Return the (X, Y) coordinate for the center point of the cell that contains the specified text.  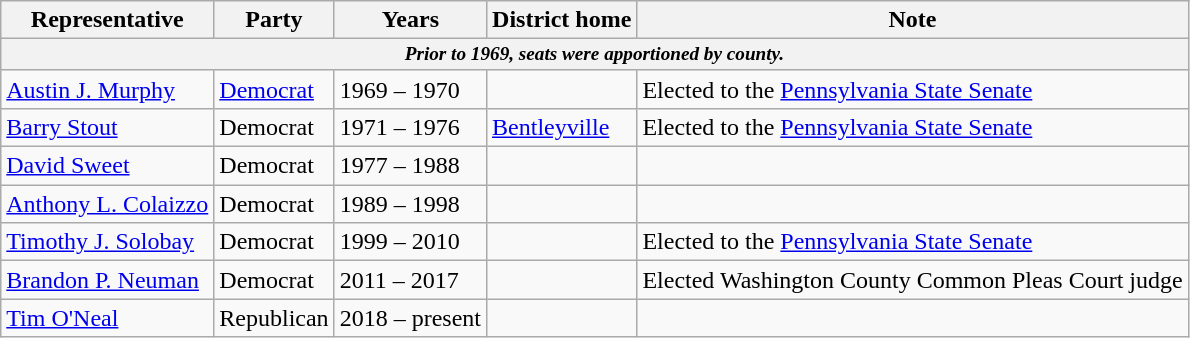
Party (274, 20)
Years (410, 20)
1977 – 1988 (410, 166)
Bentleyville (562, 128)
1969 – 1970 (410, 89)
Austin J. Murphy (108, 89)
Tim O'Neal (108, 318)
1971 – 1976 (410, 128)
District home (562, 20)
1999 – 2010 (410, 242)
Prior to 1969, seats were apportioned by county. (594, 55)
Timothy J. Solobay (108, 242)
1989 – 1998 (410, 204)
2011 – 2017 (410, 280)
2018 – present (410, 318)
Brandon P. Neuman (108, 280)
Anthony L. Colaizzo (108, 204)
Representative (108, 20)
Note (912, 20)
Republican (274, 318)
David Sweet (108, 166)
Barry Stout (108, 128)
Elected Washington County Common Pleas Court judge (912, 280)
